Determine the (X, Y) coordinate at the center of the cell enclosing the given text.  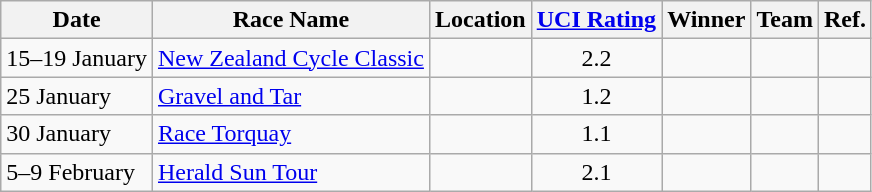
UCI Rating (596, 20)
2.1 (596, 172)
30 January (77, 134)
Ref. (844, 20)
Team (785, 20)
5–9 February (77, 172)
15–19 January (77, 58)
Herald Sun Tour (290, 172)
Winner (706, 20)
Location (480, 20)
1.1 (596, 134)
Race Torquay (290, 134)
1.2 (596, 96)
2.2 (596, 58)
Date (77, 20)
Gravel and Tar (290, 96)
25 January (77, 96)
New Zealand Cycle Classic (290, 58)
Race Name (290, 20)
